Output the [X, Y] coordinate of the center of the cell containing the given text.  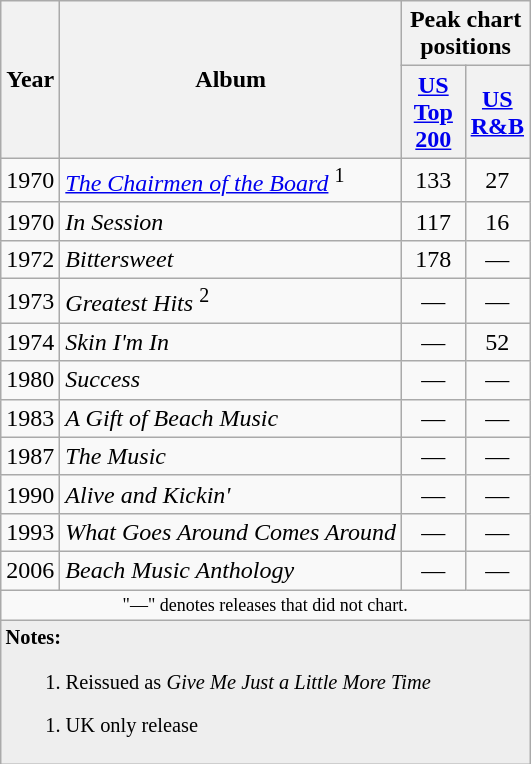
2006 [30, 570]
117 [434, 221]
Skin I'm In [231, 342]
16 [497, 221]
The Chairmen of the Board 1 [231, 180]
178 [434, 259]
Greatest Hits 2 [231, 302]
1974 [30, 342]
Beach Music Anthology [231, 570]
Year [30, 80]
Alive and Kickin' [231, 494]
The Music [231, 456]
52 [497, 342]
Bittersweet [231, 259]
1993 [30, 532]
1973 [30, 302]
Album [231, 80]
What Goes Around Comes Around [231, 532]
A Gift of Beach Music [231, 418]
Peak chart positions [466, 34]
In Session [231, 221]
US Top 200 [434, 112]
1983 [30, 418]
Notes:Reissued as Give Me Just a Little More Time UK only release [266, 692]
133 [434, 180]
1980 [30, 380]
1972 [30, 259]
1987 [30, 456]
"—" denotes releases that did not chart. [266, 606]
US R&B [497, 112]
Success [231, 380]
27 [497, 180]
1990 [30, 494]
